Provide the (x, y) coordinate of the cell's center where the given text is located.  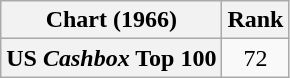
72 (256, 58)
Rank (256, 20)
Chart (1966) (112, 20)
US Cashbox Top 100 (112, 58)
